Find where the given text appears and provide that cell's center as (x, y) coordinate. 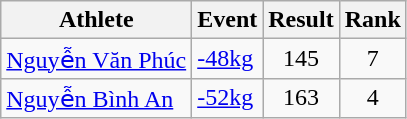
-52kg (228, 98)
Nguyễn Văn Phúc (96, 59)
4 (372, 98)
Nguyễn Bình An (96, 98)
Rank (372, 20)
Event (228, 20)
-48kg (228, 59)
Athlete (96, 20)
145 (301, 59)
Result (301, 20)
7 (372, 59)
163 (301, 98)
